From the cell containing the given text, extract its center point as [X, Y] coordinate. 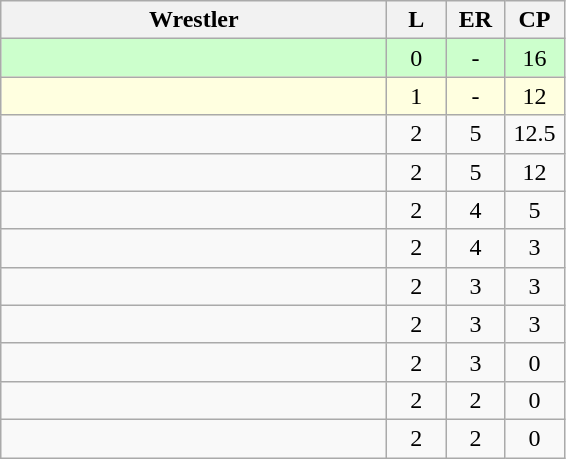
L [416, 20]
1 [416, 96]
CP [534, 20]
12.5 [534, 134]
16 [534, 58]
ER [476, 20]
Wrestler [194, 20]
